Capture the cell that displays the provided text and extract its [x, y] central coordinate. 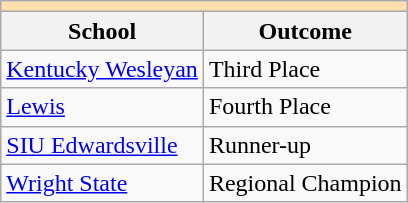
Lewis [102, 107]
Wright State [102, 183]
Regional Champion [305, 183]
Fourth Place [305, 107]
Runner-up [305, 145]
Outcome [305, 31]
Third Place [305, 69]
SIU Edwardsville [102, 145]
Kentucky Wesleyan [102, 69]
School [102, 31]
